Capture the cell that displays the provided text and extract its [X, Y] central coordinate. 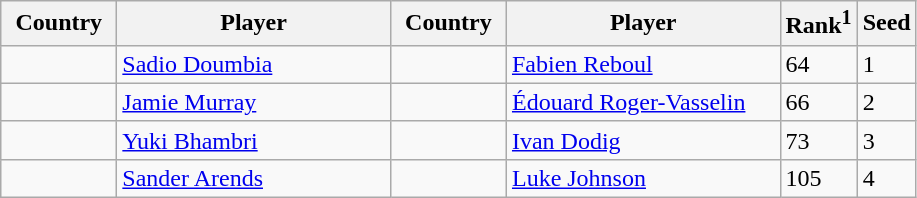
Sander Arends [254, 178]
Fabien Reboul [643, 64]
Seed [886, 24]
Jamie Murray [254, 102]
Édouard Roger-Vasselin [643, 102]
73 [818, 140]
Sadio Doumbia [254, 64]
66 [818, 102]
3 [886, 140]
Luke Johnson [643, 178]
Yuki Bhambri [254, 140]
Rank1 [818, 24]
1 [886, 64]
105 [818, 178]
64 [818, 64]
4 [886, 178]
2 [886, 102]
Ivan Dodig [643, 140]
